Return [x, y] of the center of cell containing provided text 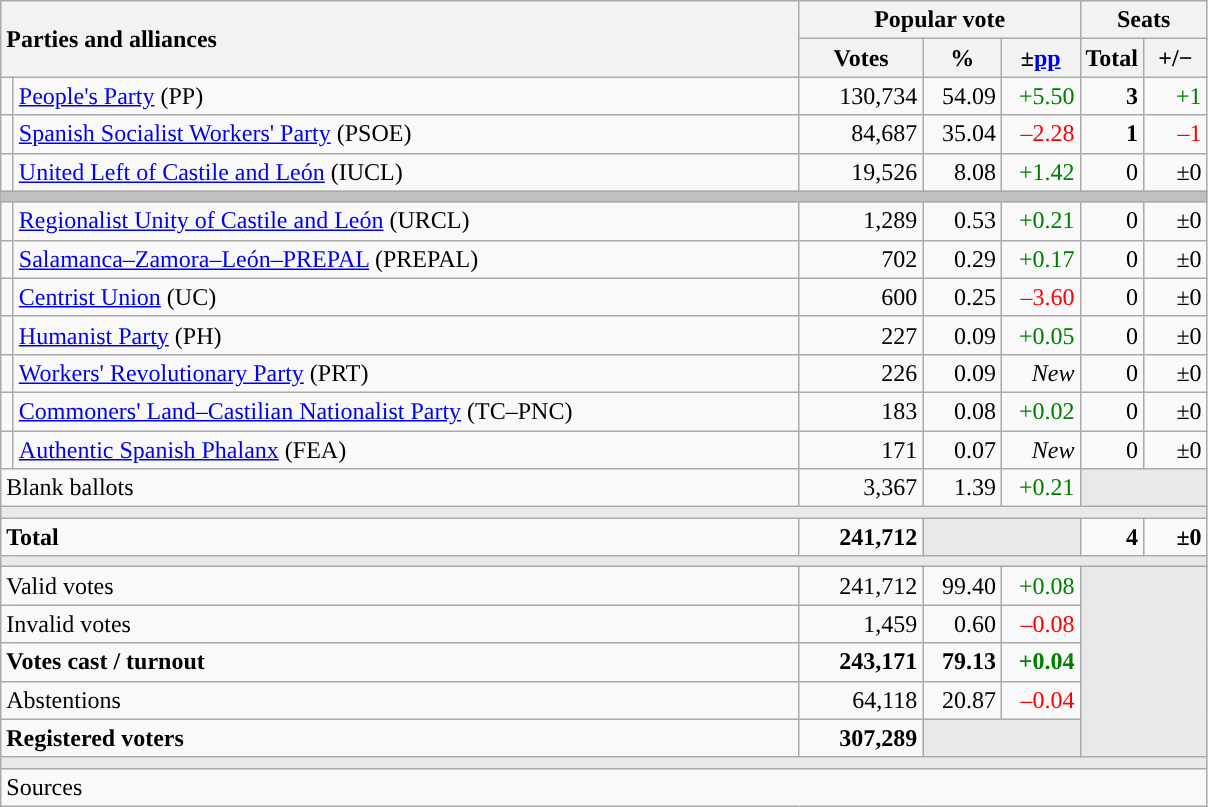
Sources [604, 787]
–3.60 [1040, 297]
1,459 [861, 624]
1,289 [861, 221]
130,734 [861, 96]
Seats [1144, 20]
Registered voters [400, 738]
19,526 [861, 172]
0.25 [962, 297]
+5.50 [1040, 96]
+0.04 [1040, 662]
+/− [1176, 58]
Centrist Union (UC) [406, 297]
243,171 [861, 662]
0.53 [962, 221]
35.04 [962, 134]
0.60 [962, 624]
–0.04 [1040, 700]
Salamanca–Zamora–León–PREPAL (PREPAL) [406, 259]
Authentic Spanish Phalanx (FEA) [406, 449]
307,289 [861, 738]
4 [1112, 537]
79.13 [962, 662]
–1 [1176, 134]
+0.05 [1040, 335]
227 [861, 335]
3,367 [861, 488]
+0.08 [1040, 586]
8.08 [962, 172]
Valid votes [400, 586]
99.40 [962, 586]
+1.42 [1040, 172]
Popular vote [940, 20]
226 [861, 373]
1.39 [962, 488]
Invalid votes [400, 624]
Votes cast / turnout [400, 662]
Parties and alliances [400, 39]
20.87 [962, 700]
Blank ballots [400, 488]
1 [1112, 134]
People's Party (PP) [406, 96]
600 [861, 297]
Abstentions [400, 700]
United Left of Castile and León (IUCL) [406, 172]
0.07 [962, 449]
–0.08 [1040, 624]
Votes [861, 58]
64,118 [861, 700]
84,687 [861, 134]
Regionalist Unity of Castile and León (URCL) [406, 221]
+0.02 [1040, 411]
±pp [1040, 58]
171 [861, 449]
Commoners' Land–Castilian Nationalist Party (TC–PNC) [406, 411]
54.09 [962, 96]
–2.28 [1040, 134]
0.29 [962, 259]
Workers' Revolutionary Party (PRT) [406, 373]
% [962, 58]
183 [861, 411]
+1 [1176, 96]
+0.17 [1040, 259]
702 [861, 259]
3 [1112, 96]
0.08 [962, 411]
Spanish Socialist Workers' Party (PSOE) [406, 134]
Humanist Party (PH) [406, 335]
